Return [X, Y] of the center of cell containing provided text 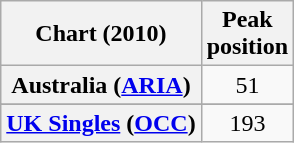
UK Singles (OCC) [101, 123]
51 [247, 85]
Chart (2010) [101, 34]
193 [247, 123]
Peakposition [247, 34]
Australia (ARIA) [101, 85]
